Detect which cell encompasses the target text, then output its (X, Y) center coordinate. 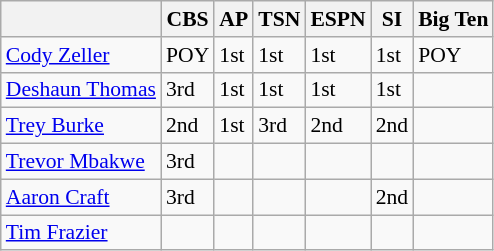
Aaron Craft (81, 197)
Tim Frazier (81, 233)
TSN (279, 19)
SI (392, 19)
CBS (188, 19)
Deshaun Thomas (81, 90)
Trevor Mbakwe (81, 162)
AP (234, 19)
Cody Zeller (81, 55)
ESPN (338, 19)
Big Ten (453, 19)
Trey Burke (81, 126)
